Capture the cell that displays the provided text and extract its [X, Y] central coordinate. 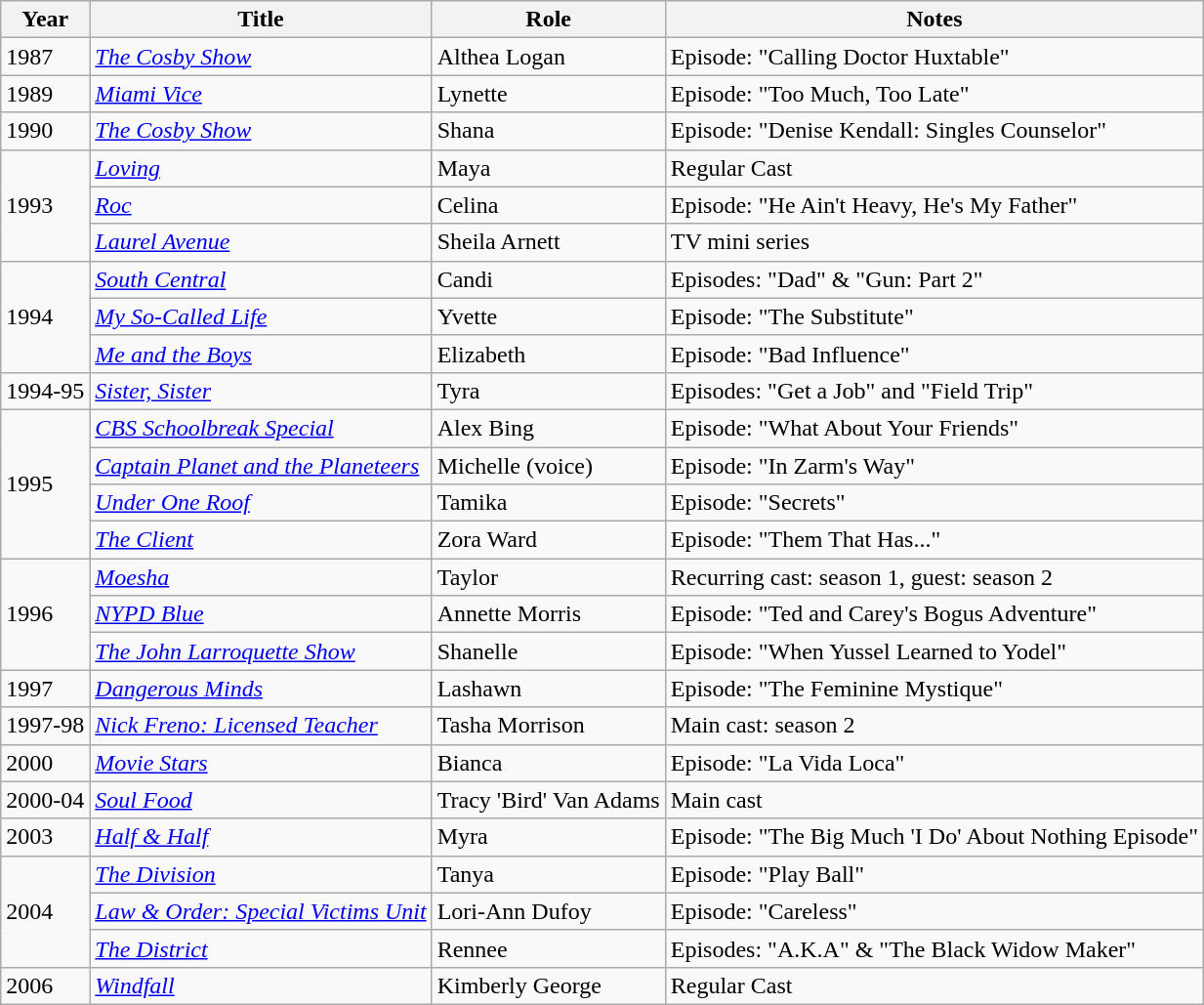
Episode: "The Big Much 'I Do' About Nothing Episode" [934, 837]
1995 [45, 483]
The District [261, 948]
Tamika [549, 503]
Tyra [549, 391]
Zora Ward [549, 540]
Episode: "Ted and Carey's Bogus Adventure" [934, 614]
Elizabeth [549, 354]
Yvette [549, 316]
Bianca [549, 763]
Maya [549, 168]
Sister, Sister [261, 391]
Candi [549, 279]
Shana [549, 131]
Lynette [549, 94]
Windfall [261, 985]
Episodes: "A.K.A" & "The Black Widow Maker" [934, 948]
The Division [261, 874]
CBS Schoolbreak Special [261, 428]
2000 [45, 763]
Tasha Morrison [549, 726]
Rennee [549, 948]
Sheila Arnett [549, 242]
Roc [261, 205]
Celina [549, 205]
1987 [45, 57]
Loving [261, 168]
Nick Freno: Licensed Teacher [261, 726]
Taylor [549, 577]
Episode: "Bad Influence" [934, 354]
Episode: "What About Your Friends" [934, 428]
1994-95 [45, 391]
Episode: "Secrets" [934, 503]
Tracy 'Bird' Van Adams [549, 800]
1990 [45, 131]
2004 [45, 911]
Notes [934, 20]
My So-Called Life [261, 316]
Episode: "Denise Kendall: Singles Counselor" [934, 131]
Shanelle [549, 651]
Year [45, 20]
South Central [261, 279]
Moesha [261, 577]
NYPD Blue [261, 614]
Episode: "He Ain't Heavy, He's My Father" [934, 205]
Law & Order: Special Victims Unit [261, 911]
Episode: "Them That Has..." [934, 540]
Episode: "The Feminine Mystique" [934, 689]
Main cast [934, 800]
1994 [45, 316]
Alex Bing [549, 428]
Dangerous Minds [261, 689]
Episode: "When Yussel Learned to Yodel" [934, 651]
2000-04 [45, 800]
Movie Stars [261, 763]
Half & Half [261, 837]
Episode: "La Vida Loca" [934, 763]
Captain Planet and the Planeteers [261, 466]
Episodes: "Get a Job" and "Field Trip" [934, 391]
1997-98 [45, 726]
1997 [45, 689]
Laurel Avenue [261, 242]
Tanya [549, 874]
Myra [549, 837]
Under One Roof [261, 503]
1989 [45, 94]
Episode: "In Zarm's Way" [934, 466]
Michelle (voice) [549, 466]
1993 [45, 205]
Kimberly George [549, 985]
TV mini series [934, 242]
Annette Morris [549, 614]
Title [261, 20]
Me and the Boys [261, 354]
Recurring cast: season 1, guest: season 2 [934, 577]
Lashawn [549, 689]
The Client [261, 540]
Episode: "Too Much, Too Late" [934, 94]
2006 [45, 985]
2003 [45, 837]
The John Larroquette Show [261, 651]
Episodes: "Dad" & "Gun: Part 2" [934, 279]
Episode: "The Substitute" [934, 316]
Role [549, 20]
Althea Logan [549, 57]
Soul Food [261, 800]
Episode: "Play Ball" [934, 874]
Episode: "Careless" [934, 911]
Lori-Ann Dufoy [549, 911]
1996 [45, 614]
Episode: "Calling Doctor Huxtable" [934, 57]
Main cast: season 2 [934, 726]
Miami Vice [261, 94]
